Return [X, Y] of the center of cell containing provided text 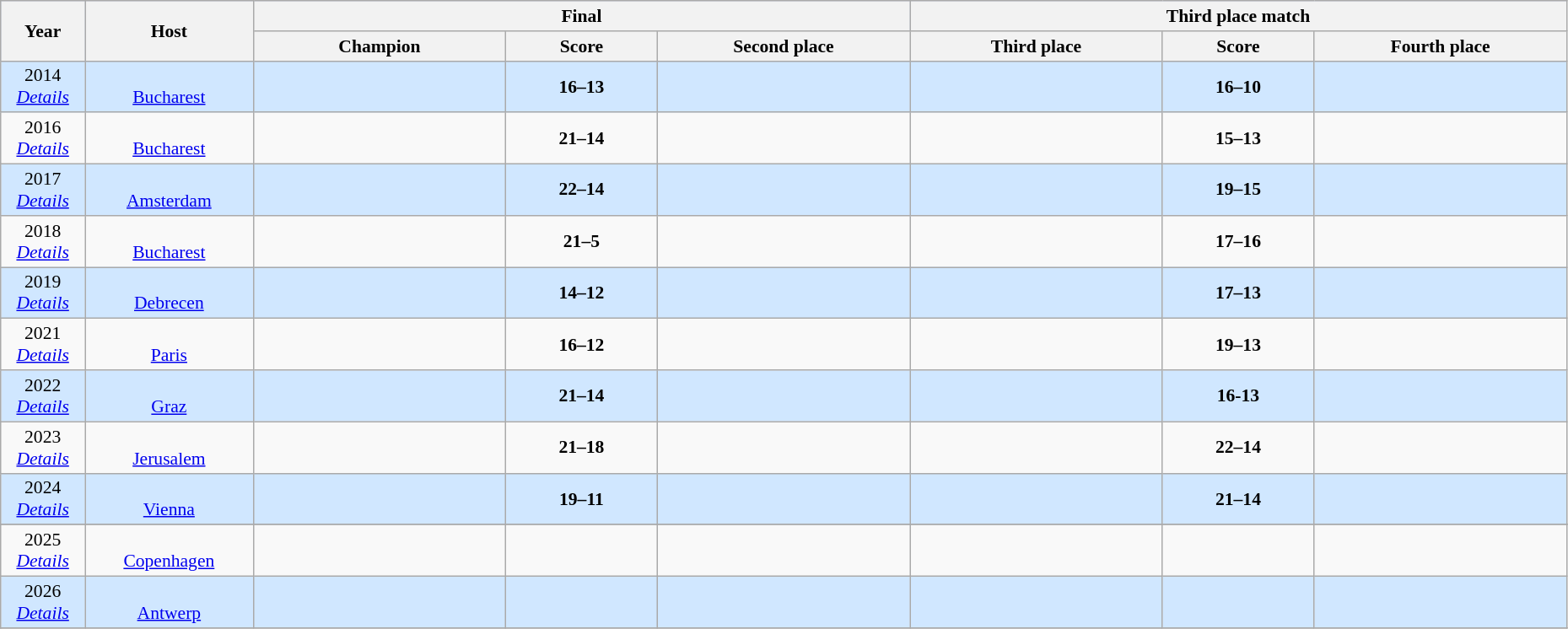
19–13 [1238, 344]
2019Details [43, 293]
2016Details [43, 138]
Amsterdam [170, 191]
2017Details [43, 191]
16-13 [1238, 396]
21–18 [582, 447]
17–16 [1238, 241]
19–15 [1238, 191]
2018Details [43, 241]
16–12 [582, 344]
2024Details [43, 499]
Third place match [1238, 16]
14–12 [582, 293]
2023Details [43, 447]
16–10 [1238, 86]
Host [170, 30]
Graz [170, 396]
Champion [380, 46]
Year [43, 30]
15–13 [1238, 138]
Fourth place [1441, 46]
Debrecen [170, 293]
Paris [170, 344]
2021Details [43, 344]
2025Details [43, 551]
Final [582, 16]
Copenhagen [170, 551]
Second place [783, 46]
2026Details [43, 602]
Vienna [170, 499]
Jerusalem [170, 447]
2014Details [43, 86]
21–5 [582, 241]
2022Details [43, 396]
17–13 [1238, 293]
Antwerp [170, 602]
16–13 [582, 86]
Third place [1036, 46]
19–11 [582, 499]
